Output the (X, Y) coordinate of the center of the cell containing the given text.  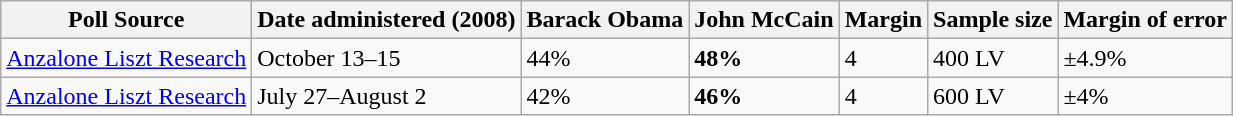
Margin of error (1146, 20)
Date administered (2008) (386, 20)
400 LV (993, 58)
Sample size (993, 20)
±4.9% (1146, 58)
Poll Source (126, 20)
July 27–August 2 (386, 96)
600 LV (993, 96)
Margin (883, 20)
October 13–15 (386, 58)
48% (764, 58)
44% (605, 58)
46% (764, 96)
Barack Obama (605, 20)
42% (605, 96)
±4% (1146, 96)
John McCain (764, 20)
